Determine the [x, y] coordinate at the center of the cell enclosing the given text.  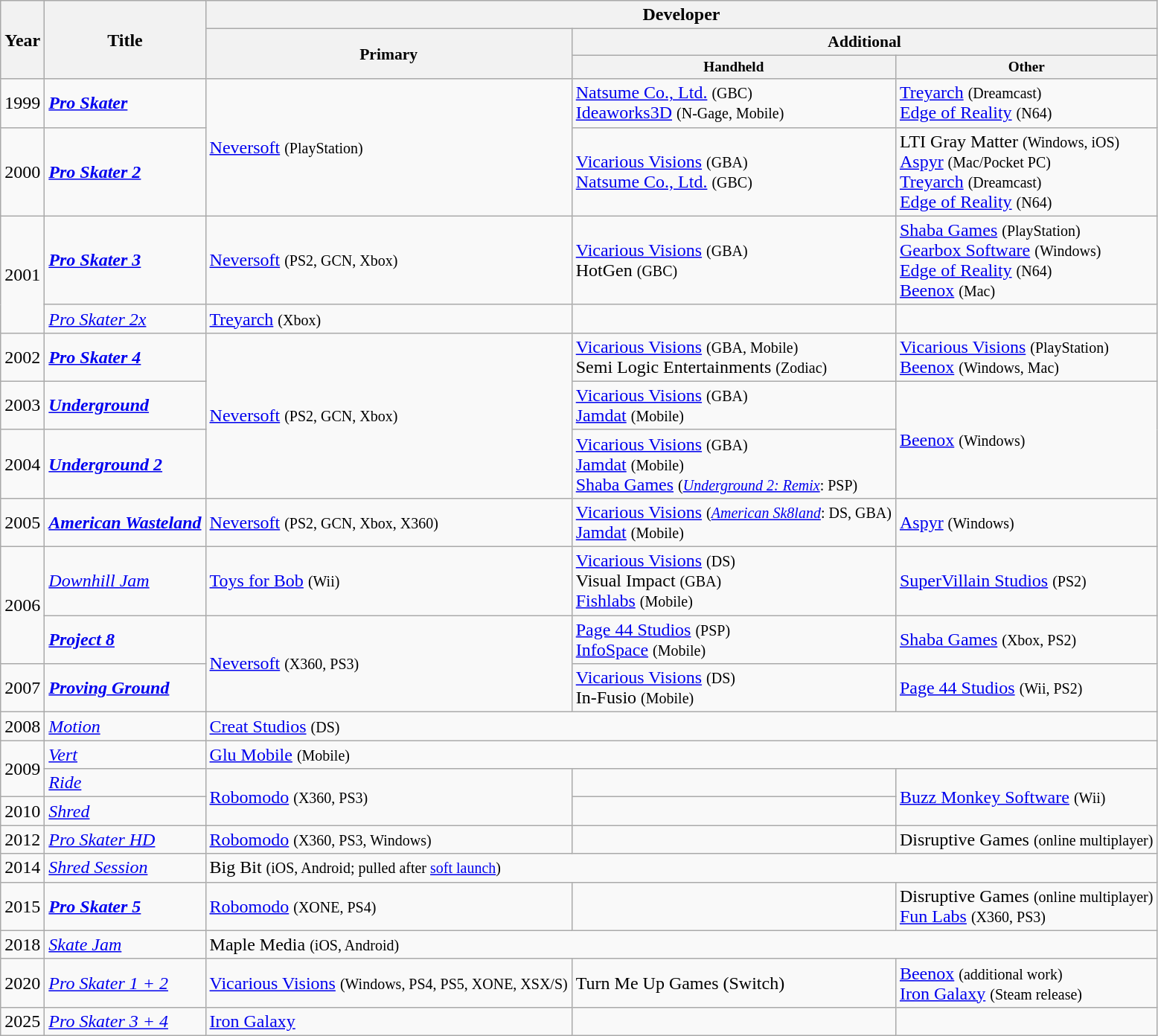
Underground [125, 405]
Skate Jam [125, 944]
2002 [22, 357]
2005 [22, 522]
2015 [22, 906]
Neversoft (X360, PS3) [388, 664]
Creat Studios (DS) [682, 726]
2009 [22, 769]
Title [125, 40]
Pro Skater [125, 103]
2007 [22, 688]
Vicarious Visions (GBA)Jamdat (Mobile)Shaba Games (Underground 2: Remix: PSP) [734, 464]
2020 [22, 982]
Vicarious Visions (PlayStation)Beenox (Windows, Mac) [1026, 357]
Year [22, 40]
Robomodo (X360, PS3) [388, 797]
Pro Skater HD [125, 840]
Proving Ground [125, 688]
Vicarious Visions (GBA)Natsume Co., Ltd. (GBC) [734, 171]
2012 [22, 840]
Shaba Games (PlayStation)Gearbox Software (Windows)Edge of Reality (N64)Beenox (Mac) [1026, 260]
2006 [22, 606]
Pro Skater 5 [125, 906]
2004 [22, 464]
2003 [22, 405]
Vicarious Visions (DS)Visual Impact (GBA)Fishlabs (Mobile) [734, 581]
Project 8 [125, 640]
Toys for Bob (Wii) [388, 581]
Beenox (Windows) [1026, 439]
American Wasteland [125, 522]
2014 [22, 868]
Vert [125, 755]
2010 [22, 811]
Vicarious Visions (GBA, Mobile) Semi Logic Entertainments (Zodiac) [734, 357]
Pro Skater 1 + 2 [125, 982]
Handheld [734, 67]
Robomodo (XONE, PS4) [388, 906]
2018 [22, 944]
Shred [125, 811]
Pro Skater 3 [125, 260]
Pro Skater 4 [125, 357]
SuperVillain Studios (PS2) [1026, 581]
Turn Me Up Games (Switch) [734, 982]
Vicarious Visions (American Sk8land: DS, GBA)Jamdat (Mobile) [734, 522]
Vicarious Visions (DS) In-Fusio (Mobile) [734, 688]
Treyarch (Xbox) [388, 319]
Shred Session [125, 868]
Other [1026, 67]
Beenox (additional work)Iron Galaxy (Steam release) [1026, 982]
Disruptive Games (online multiplayer)Fun Labs (X360, PS3) [1026, 906]
Aspyr (Windows) [1026, 522]
Buzz Monkey Software (Wii) [1026, 797]
Ride [125, 783]
2000 [22, 171]
Neversoft (PlayStation) [388, 147]
Robomodo (X360, PS3, Windows) [388, 840]
Vicarious Visions (GBA)Jamdat (Mobile) [734, 405]
2001 [22, 274]
Additional [865, 42]
Pro Skater 2x [125, 319]
Underground 2 [125, 464]
Page 44 Studios (PSP) InfoSpace (Mobile) [734, 640]
2008 [22, 726]
Treyarch (Dreamcast)Edge of Reality (N64) [1026, 103]
Glu Mobile (Mobile) [682, 755]
LTI Gray Matter (Windows, iOS)Aspyr (Mac/Pocket PC)Treyarch (Dreamcast)Edge of Reality (N64) [1026, 171]
Downhill Jam [125, 581]
Developer [682, 15]
Maple Media (iOS, Android) [682, 944]
Vicarious Visions (Windows, PS4, PS5, XONE, XSX/S) [388, 982]
Page 44 Studios (Wii, PS2) [1026, 688]
Pro Skater 2 [125, 171]
Vicarious Visions (GBA)HotGen (GBC) [734, 260]
Big Bit (iOS, Android; pulled after soft launch) [682, 868]
Pro Skater 3 + 4 [125, 1021]
Iron Galaxy [388, 1021]
Neversoft (PS2, GCN, Xbox, X360) [388, 522]
Primary [388, 54]
Natsume Co., Ltd. (GBC)Ideaworks3D (N-Gage, Mobile) [734, 103]
Disruptive Games (online multiplayer) [1026, 840]
Shaba Games (Xbox, PS2) [1026, 640]
1999 [22, 103]
2025 [22, 1021]
Motion [125, 726]
